Identify which cell holds the provided text, then report its [X, Y] central coordinate. 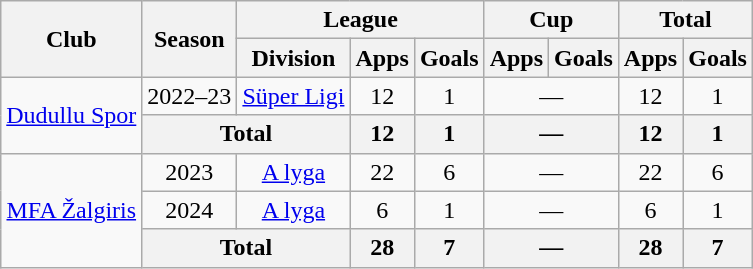
Season [190, 39]
League [360, 20]
Club [72, 39]
2023 [190, 172]
Süper Ligi [294, 96]
MFA Žalgiris [72, 210]
2024 [190, 210]
Dudullu Spor [72, 115]
Division [294, 58]
2022–23 [190, 96]
Cup [551, 20]
